From the cell containing the given text, extract its center point as (x, y) coordinate. 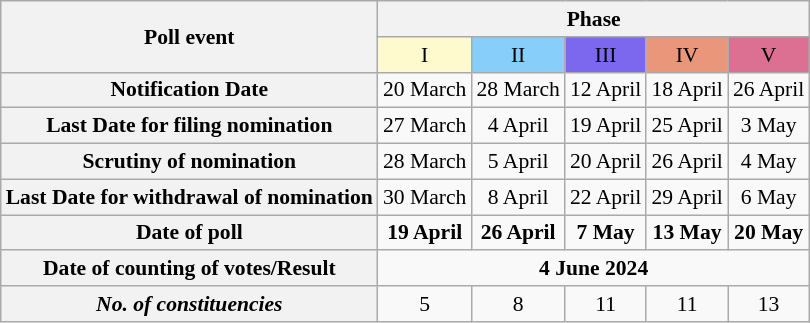
7 May (606, 232)
8 (518, 304)
Last Date for filing nomination (190, 126)
4 May (768, 161)
29 April (686, 197)
Last Date for withdrawal of nomination (190, 197)
Notification Date (190, 90)
18 April (686, 90)
4 April (518, 126)
30 March (424, 197)
5 April (518, 161)
No. of constituencies (190, 304)
20 April (606, 161)
Date of poll (190, 232)
3 May (768, 126)
II (518, 54)
Poll event (190, 36)
5 (424, 304)
IV (686, 54)
Scrutiny of nomination (190, 161)
20 May (768, 232)
III (606, 54)
20 March (424, 90)
12 April (606, 90)
25 April (686, 126)
Phase (594, 19)
13 May (686, 232)
8 April (518, 197)
Date of counting of votes/Result (190, 268)
27 March (424, 126)
22 April (606, 197)
I (424, 54)
4 June 2024 (594, 268)
6 May (768, 197)
V (768, 54)
13 (768, 304)
